Find where the given text appears and provide that cell's center as (x, y) coordinate. 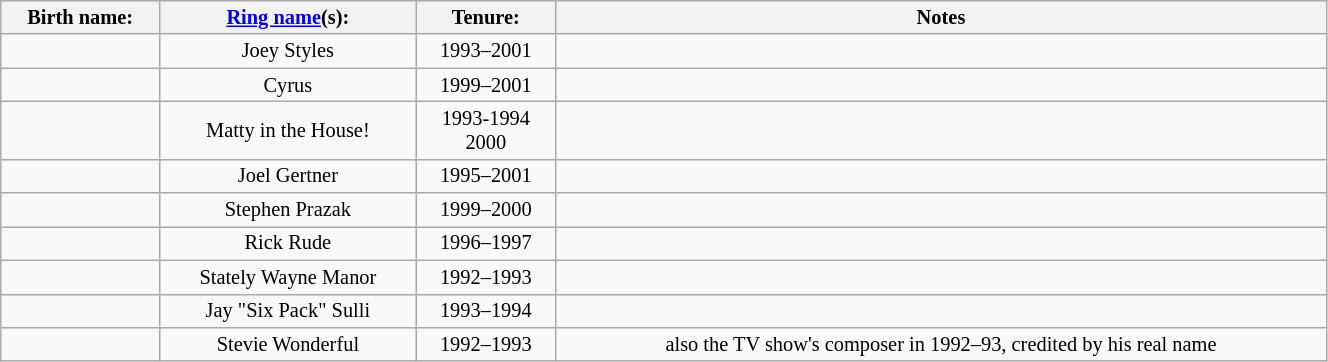
1996–1997 (486, 243)
Stephen Prazak (288, 210)
Rick Rude (288, 243)
Notes (942, 17)
1999–2001 (486, 85)
1993–1994 (486, 311)
Stevie Wonderful (288, 344)
Matty in the House! (288, 130)
1995–2001 (486, 176)
Joey Styles (288, 51)
Stately Wayne Manor (288, 277)
1999–2000 (486, 210)
also the TV show's composer in 1992–93, credited by his real name (942, 344)
1993-19942000 (486, 130)
Ring name(s): (288, 17)
Jay "Six Pack" Sulli (288, 311)
Joel Gertner (288, 176)
Cyrus (288, 85)
Birth name: (80, 17)
1993–2001 (486, 51)
Tenure: (486, 17)
